Extract the [X, Y] coordinate from the center of the cell holding the provided text.  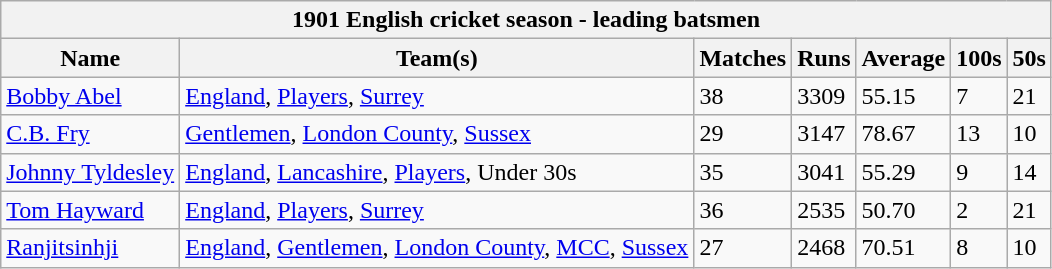
70.51 [904, 248]
8 [979, 248]
29 [743, 134]
27 [743, 248]
Team(s) [437, 58]
England, Lancashire, Players, Under 30s [437, 172]
England, Gentlemen, London County, MCC, Sussex [437, 248]
36 [743, 210]
100s [979, 58]
38 [743, 96]
Johnny Tyldesley [90, 172]
3041 [824, 172]
3147 [824, 134]
50.70 [904, 210]
Tom Hayward [90, 210]
78.67 [904, 134]
2 [979, 210]
55.29 [904, 172]
Gentlemen, London County, Sussex [437, 134]
Average [904, 58]
35 [743, 172]
7 [979, 96]
55.15 [904, 96]
9 [979, 172]
Runs [824, 58]
C.B. Fry [90, 134]
13 [979, 134]
Matches [743, 58]
50s [1029, 58]
Name [90, 58]
2468 [824, 248]
Bobby Abel [90, 96]
Ranjitsinhji [90, 248]
1901 English cricket season - leading batsmen [526, 20]
14 [1029, 172]
2535 [824, 210]
3309 [824, 96]
